Find where the given text appears and provide that cell's center as (X, Y) coordinate. 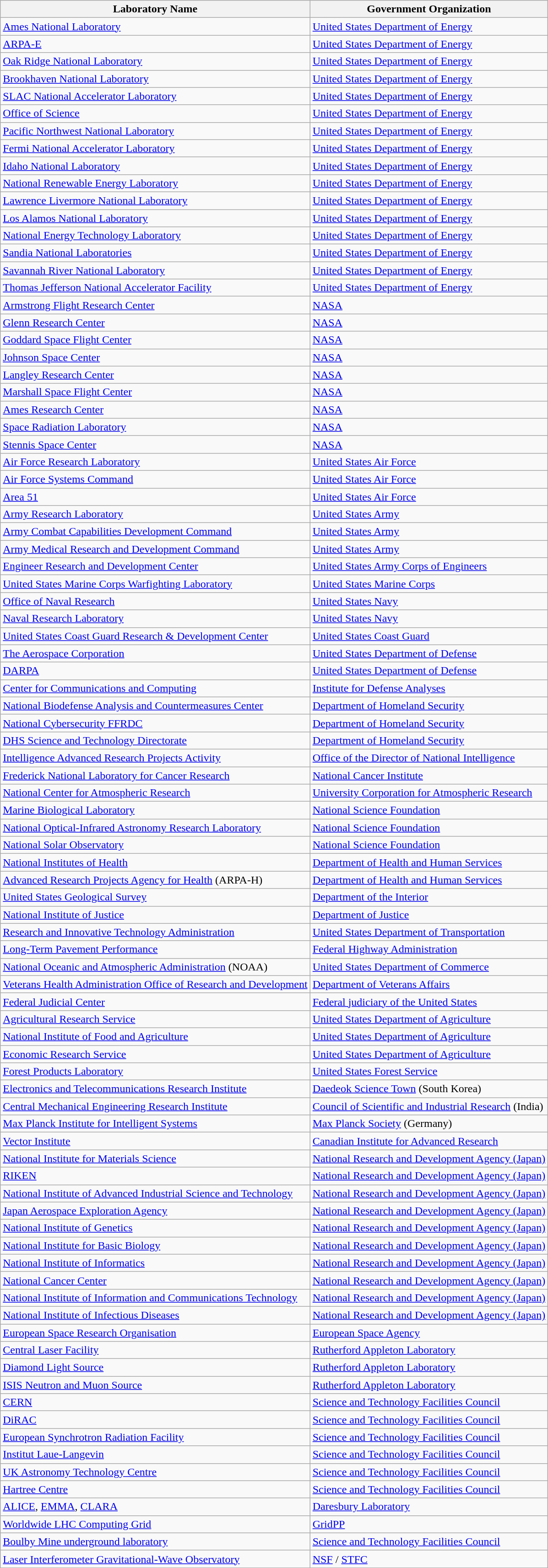
National Institute of Justice (155, 915)
Naval Research Laboratory (155, 619)
Space Radiation Laboratory (155, 427)
National Energy Technology Laboratory (155, 236)
Veterans Health Administration Office of Research and Development (155, 984)
Diamond Light Source (155, 1368)
National Institute of Information and Communications Technology (155, 1298)
Intelligence Advanced Research Projects Activity (155, 758)
National Institutes of Health (155, 862)
CERN (155, 1402)
Laboratory Name (155, 9)
National Solar Observatory (155, 845)
UK Astronomy Technology Centre (155, 1472)
Institute for Defense Analyses (429, 688)
National Optical-Infrared Astronomy Research Laboratory (155, 828)
United States Marine Corps Warfighting Laboratory (155, 584)
Office of Science (155, 113)
Long-Term Pavement Performance (155, 949)
National Institute for Basic Biology (155, 1245)
Langley Research Center (155, 375)
Federal Judicial Center (155, 1002)
Idaho National Laboratory (155, 166)
Marshall Space Flight Center (155, 392)
Savannah River National Laboratory (155, 270)
National Cancer Center (155, 1280)
Government Organization (429, 9)
United States Coast Guard (429, 636)
Oak Ridge National Laboratory (155, 61)
National Cancer Institute (429, 776)
ISIS Neutron and Muon Source (155, 1385)
Office of the Director of National Intelligence (429, 758)
National Renewable Energy Laboratory (155, 183)
ARPA-E (155, 44)
NSF / STFC (429, 1559)
DARPA (155, 671)
ALICE, EMMA, CLARA (155, 1507)
Central Laser Facility (155, 1350)
Federal judiciary of the United States (429, 1002)
Laser Interferometer Gravitational-Wave Observatory (155, 1559)
Japan Aerospace Exploration Agency (155, 1211)
National Cybersecurity FFRDC (155, 723)
Department of the Interior (429, 897)
Department of Veterans Affairs (429, 984)
Army Combat Capabilities Development Command (155, 532)
United States Coast Guard Research & Development Center (155, 636)
National Center for Atmospheric Research (155, 793)
Institut Laue-Langevin (155, 1455)
Canadian Institute for Advanced Research (429, 1141)
Los Alamos National Laboratory (155, 218)
Brookhaven National Laboratory (155, 79)
Frederick National Laboratory for Cancer Research (155, 776)
Ames Research Center (155, 410)
Air Force Research Laboratory (155, 462)
Forest Products Laboratory (155, 1072)
Research and Innovative Technology Administration (155, 932)
Office of Naval Research (155, 601)
Armstrong Flight Research Center (155, 305)
United States Forest Service (429, 1072)
Engineer Research and Development Center (155, 566)
DHS Science and Technology Directorate (155, 740)
Stennis Space Center (155, 444)
Department of Justice (429, 915)
GridPP (429, 1524)
Federal Highway Administration (429, 949)
United States Geological Survey (155, 897)
Economic Research Service (155, 1054)
SLAC National Accelerator Laboratory (155, 96)
Army Medical Research and Development Command (155, 549)
Thomas Jefferson National Accelerator Facility (155, 288)
Agricultural Research Service (155, 1019)
Electronics and Telecommunications Research Institute (155, 1089)
Marine Biological Laboratory (155, 810)
Vector Institute (155, 1141)
Daresbury Laboratory (429, 1507)
Goddard Space Flight Center (155, 340)
Ames National Laboratory (155, 27)
National Institute of Genetics (155, 1228)
National Institute of Advanced Industrial Science and Technology (155, 1193)
Council of Scientific and Industrial Research (India) (429, 1106)
Air Force Systems Command (155, 479)
National Biodefense Analysis and Countermeasures Center (155, 706)
United States Department of Transportation (429, 932)
Lawrence Livermore National Laboratory (155, 200)
RIKEN (155, 1176)
Center for Communications and Computing (155, 688)
United States Department of Commerce (429, 967)
European Space Agency (429, 1333)
European Space Research Organisation (155, 1333)
Glenn Research Center (155, 323)
Hartree Centre (155, 1489)
Johnson Space Center (155, 357)
Worldwide LHC Computing Grid (155, 1524)
National Institute of Food and Agriculture (155, 1036)
DiRAC (155, 1420)
National Institute of Infectious Diseases (155, 1315)
Daedeok Science Town (South Korea) (429, 1089)
European Synchrotron Radiation Facility (155, 1437)
National Institute of Informatics (155, 1263)
University Corporation for Atmospheric Research (429, 793)
Advanced Research Projects Agency for Health (ARPA-H) (155, 880)
Max Planck Society (Germany) (429, 1124)
The Aerospace Corporation (155, 653)
Pacific Northwest National Laboratory (155, 131)
Fermi National Accelerator Laboratory (155, 148)
United States Army Corps of Engineers (429, 566)
Area 51 (155, 496)
National Institute for Materials Science (155, 1158)
National Oceanic and Atmospheric Administration (NOAA) (155, 967)
Central Mechanical Engineering Research Institute (155, 1106)
Army Research Laboratory (155, 514)
United States Marine Corps (429, 584)
Boulby Mine underground laboratory (155, 1541)
Sandia National Laboratories (155, 253)
Max Planck Institute for Intelligent Systems (155, 1124)
